Return the (x, y) coordinate for the center point of the cell that contains the specified text.  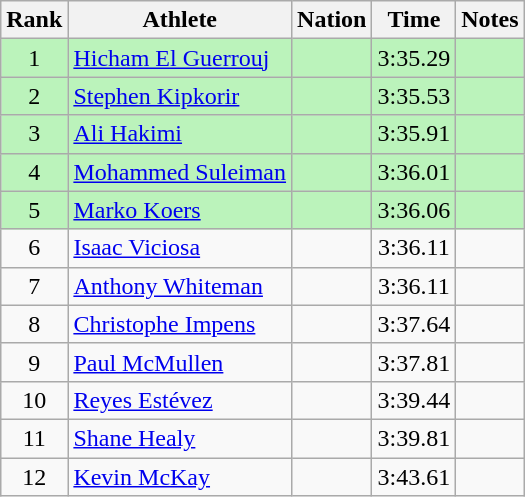
3:37.64 (414, 324)
Mohammed Suleiman (180, 172)
6 (34, 248)
Stephen Kipkorir (180, 96)
3:43.61 (414, 477)
Anthony Whiteman (180, 286)
Rank (34, 20)
3:35.91 (414, 134)
Christophe Impens (180, 324)
1 (34, 58)
Athlete (180, 20)
Marko Koers (180, 210)
Reyes Estévez (180, 400)
3:35.53 (414, 96)
Time (414, 20)
8 (34, 324)
9 (34, 362)
11 (34, 438)
Notes (490, 20)
Isaac Viciosa (180, 248)
10 (34, 400)
3:39.44 (414, 400)
Hicham El Guerrouj (180, 58)
3:36.01 (414, 172)
3:36.06 (414, 210)
4 (34, 172)
7 (34, 286)
Paul McMullen (180, 362)
Nation (332, 20)
3:37.81 (414, 362)
Ali Hakimi (180, 134)
5 (34, 210)
Shane Healy (180, 438)
3 (34, 134)
2 (34, 96)
3:35.29 (414, 58)
Kevin McKay (180, 477)
12 (34, 477)
3:39.81 (414, 438)
